Extract the [X, Y] coordinate from the center of the cell holding the provided text.  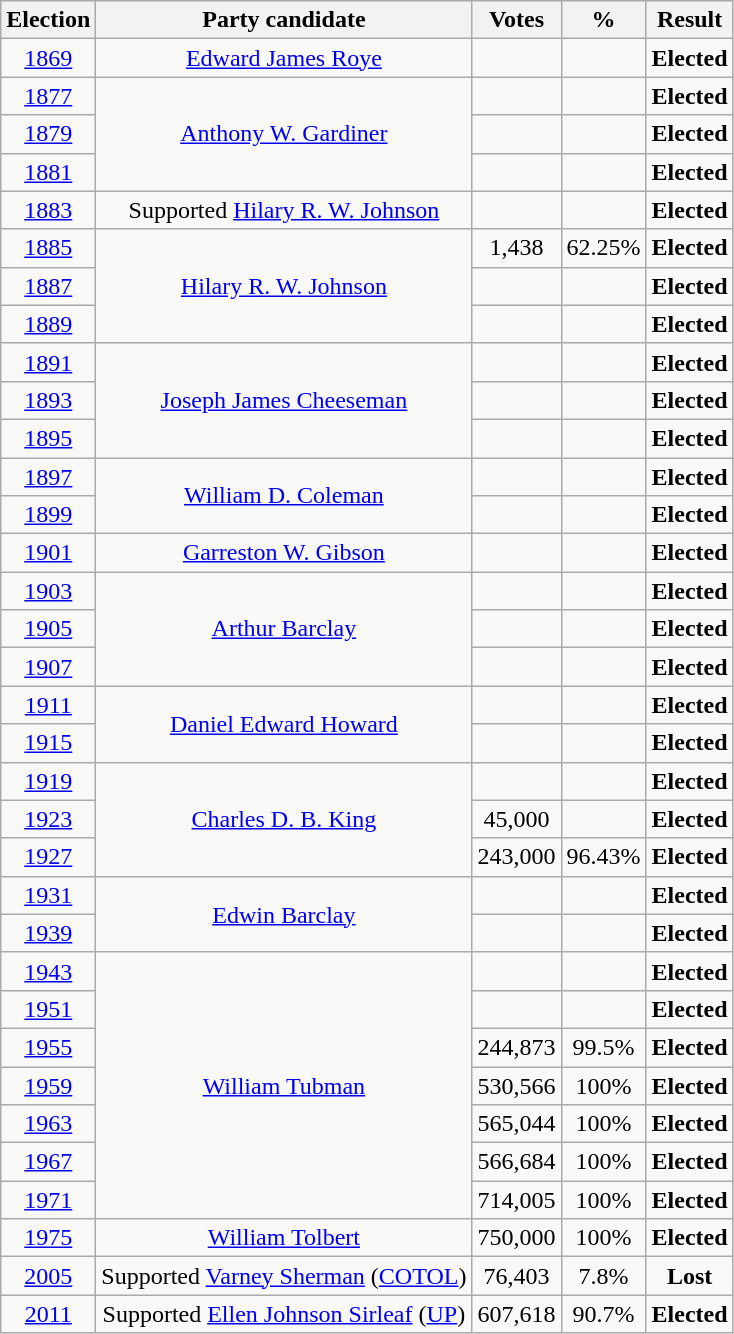
1919 [48, 781]
William Tubman [284, 1085]
90.7% [604, 1314]
Charles D. B. King [284, 819]
Hilary R. W. Johnson [284, 286]
Edward James Roye [284, 58]
530,566 [516, 1085]
2011 [48, 1314]
1951 [48, 1009]
1939 [48, 933]
750,000 [516, 1238]
Daniel Edward Howard [284, 724]
1955 [48, 1047]
96.43% [604, 857]
1901 [48, 553]
Garreston W. Gibson [284, 553]
1905 [48, 629]
1,438 [516, 248]
Votes [516, 20]
1975 [48, 1238]
1887 [48, 286]
1881 [48, 172]
1967 [48, 1162]
565,044 [516, 1124]
Supported Ellen Johnson Sirleaf (UP) [284, 1314]
Election [48, 20]
% [604, 20]
244,873 [516, 1047]
243,000 [516, 857]
1877 [48, 96]
1931 [48, 895]
Arthur Barclay [284, 629]
Result [690, 20]
1883 [48, 210]
566,684 [516, 1162]
1907 [48, 667]
62.25% [604, 248]
7.8% [604, 1276]
Party candidate [284, 20]
1899 [48, 515]
1923 [48, 819]
Joseph James Cheeseman [284, 400]
1927 [48, 857]
76,403 [516, 1276]
1879 [48, 134]
Lost [690, 1276]
Anthony W. Gardiner [284, 134]
1963 [48, 1124]
1889 [48, 324]
1895 [48, 438]
1893 [48, 400]
1897 [48, 477]
William Tolbert [284, 1238]
1885 [48, 248]
714,005 [516, 1200]
1891 [48, 362]
1911 [48, 705]
45,000 [516, 819]
1869 [48, 58]
Supported Varney Sherman (COTOL) [284, 1276]
99.5% [604, 1047]
1943 [48, 971]
William D. Coleman [284, 496]
1903 [48, 591]
1959 [48, 1085]
1971 [48, 1200]
Supported Hilary R. W. Johnson [284, 210]
607,618 [516, 1314]
1915 [48, 743]
Edwin Barclay [284, 914]
2005 [48, 1276]
